Return (x, y) of the center of cell containing provided text 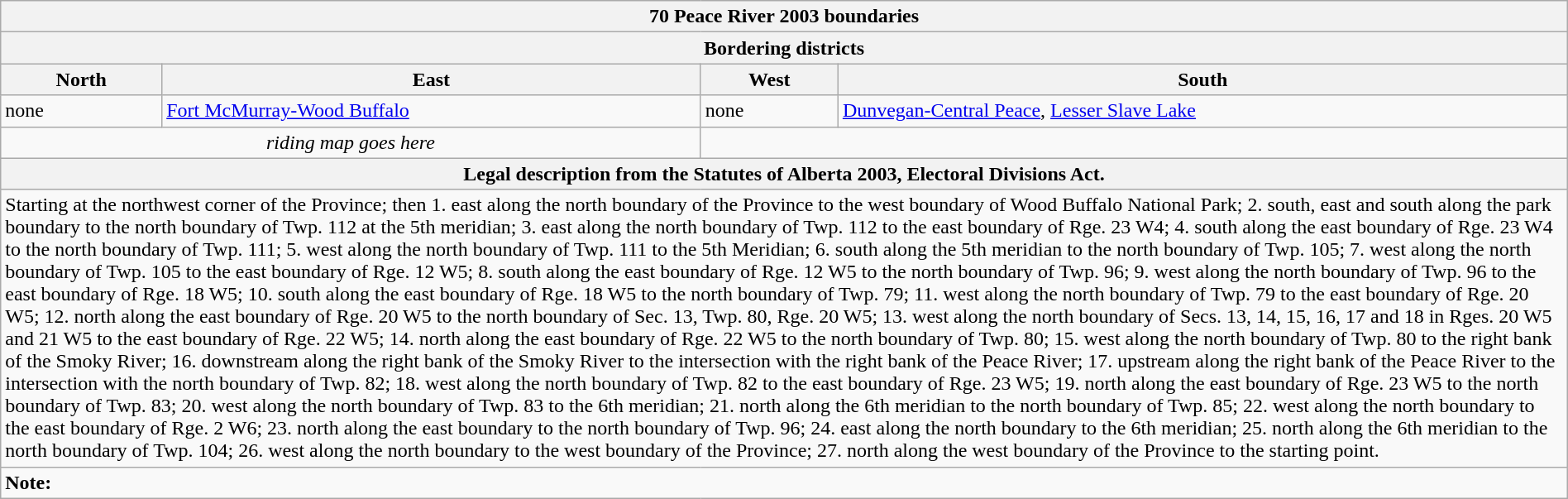
70 Peace River 2003 boundaries (784, 17)
Bordering districts (784, 48)
North (81, 79)
Note: (784, 482)
West (769, 79)
East (432, 79)
South (1202, 79)
Fort McMurray-Wood Buffalo (432, 111)
Legal description from the Statutes of Alberta 2003, Electoral Divisions Act. (784, 174)
Dunvegan-Central Peace, Lesser Slave Lake (1202, 111)
riding map goes here (351, 142)
